Capture the cell that displays the provided text and extract its (X, Y) central coordinate. 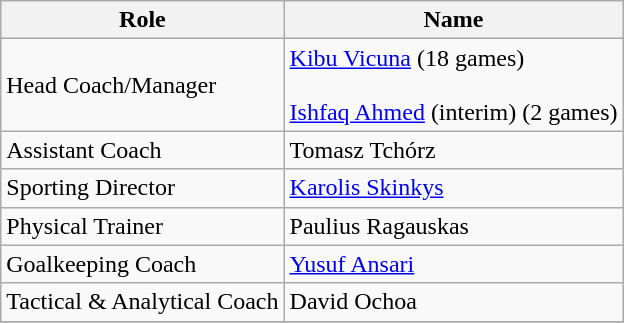
Yusuf Ansari (454, 264)
Assistant Coach (142, 150)
Tactical & Analytical Coach (142, 302)
Sporting Director (142, 188)
David Ochoa (454, 302)
Goalkeeping Coach (142, 264)
Physical Trainer (142, 226)
Kibu Vicuna (18 games) Ishfaq Ahmed (interim) (2 games) (454, 85)
Paulius Ragauskas (454, 226)
Tomasz Tchórz (454, 150)
Name (454, 20)
Karolis Skinkys (454, 188)
Role (142, 20)
Head Coach/Manager (142, 85)
